Search for the cell housing the specified text and yield its (X, Y) center coordinate. 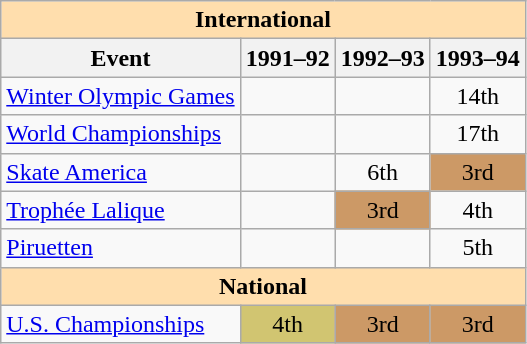
Piruetten (120, 248)
6th (382, 172)
Event (120, 58)
17th (478, 134)
1991–92 (288, 58)
National (264, 286)
14th (478, 96)
International (264, 20)
Skate America (120, 172)
U.S. Championships (120, 324)
1992–93 (382, 58)
1993–94 (478, 58)
World Championships (120, 134)
Trophée Lalique (120, 210)
5th (478, 248)
Winter Olympic Games (120, 96)
